Determine the [x, y] coordinate at the center of the cell enclosing the given text.  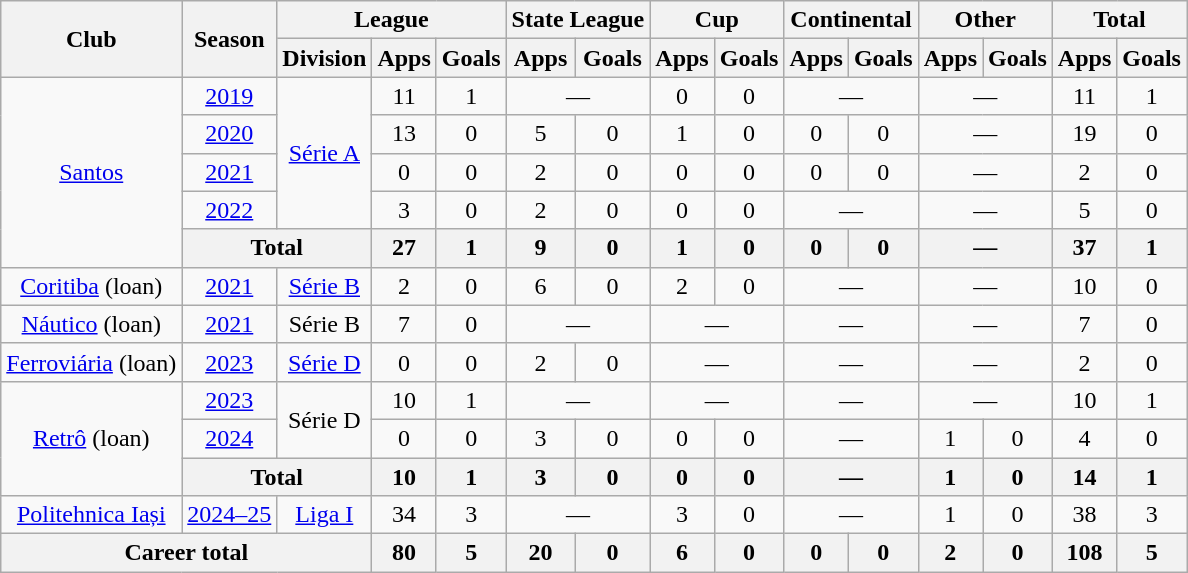
2022 [230, 210]
38 [1084, 515]
State League [578, 20]
Santos [92, 172]
Náutico (loan) [92, 324]
Politehnica Iași [92, 515]
80 [404, 553]
Career total [186, 553]
34 [404, 515]
League [392, 20]
Season [230, 39]
2024–25 [230, 515]
14 [1084, 477]
20 [540, 553]
Retrô (loan) [92, 438]
2024 [230, 438]
19 [1084, 134]
Série A [324, 153]
Other [985, 20]
2019 [230, 96]
2020 [230, 134]
Cup [717, 20]
Coritiba (loan) [92, 286]
Division [324, 58]
37 [1084, 248]
Club [92, 39]
27 [404, 248]
Liga I [324, 515]
9 [540, 248]
Ferroviária (loan) [92, 362]
Continental [851, 20]
4 [1084, 438]
108 [1084, 553]
13 [404, 134]
